Search for the cell housing the specified text and yield its [x, y] center coordinate. 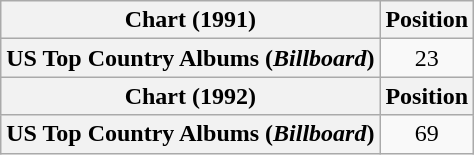
23 [427, 58]
Chart (1991) [190, 20]
69 [427, 134]
Chart (1992) [190, 96]
